Provide the (x, y) coordinate of the cell's center where the given text is located.  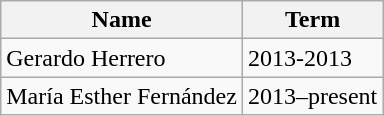
María Esther Fernández (122, 96)
Gerardo Herrero (122, 58)
Name (122, 20)
2013–present (312, 96)
2013-2013 (312, 58)
Term (312, 20)
